Scan for the cell matching the given text and deliver its [X, Y] coordinate at center. 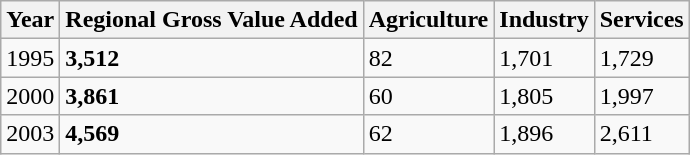
Services [642, 20]
60 [428, 96]
Agriculture [428, 20]
1,701 [544, 58]
62 [428, 134]
Industry [544, 20]
1,729 [642, 58]
4,569 [212, 134]
2,611 [642, 134]
Year [30, 20]
3,512 [212, 58]
2000 [30, 96]
3,861 [212, 96]
1,896 [544, 134]
82 [428, 58]
1,997 [642, 96]
2003 [30, 134]
Regional Gross Value Added [212, 20]
1,805 [544, 96]
1995 [30, 58]
